Capture the cell that displays the provided text and extract its [X, Y] central coordinate. 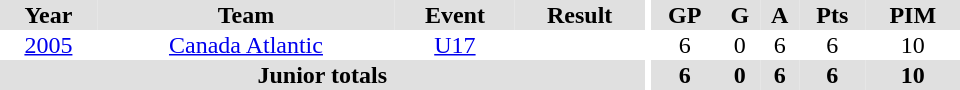
Team [246, 15]
2005 [48, 45]
Event [455, 15]
A [780, 15]
Canada Atlantic [246, 45]
PIM [913, 15]
U17 [455, 45]
G [740, 15]
Year [48, 15]
Junior totals [322, 75]
Result [580, 15]
GP [684, 15]
Pts [832, 15]
